Identify which cell holds the provided text, then report its (x, y) central coordinate. 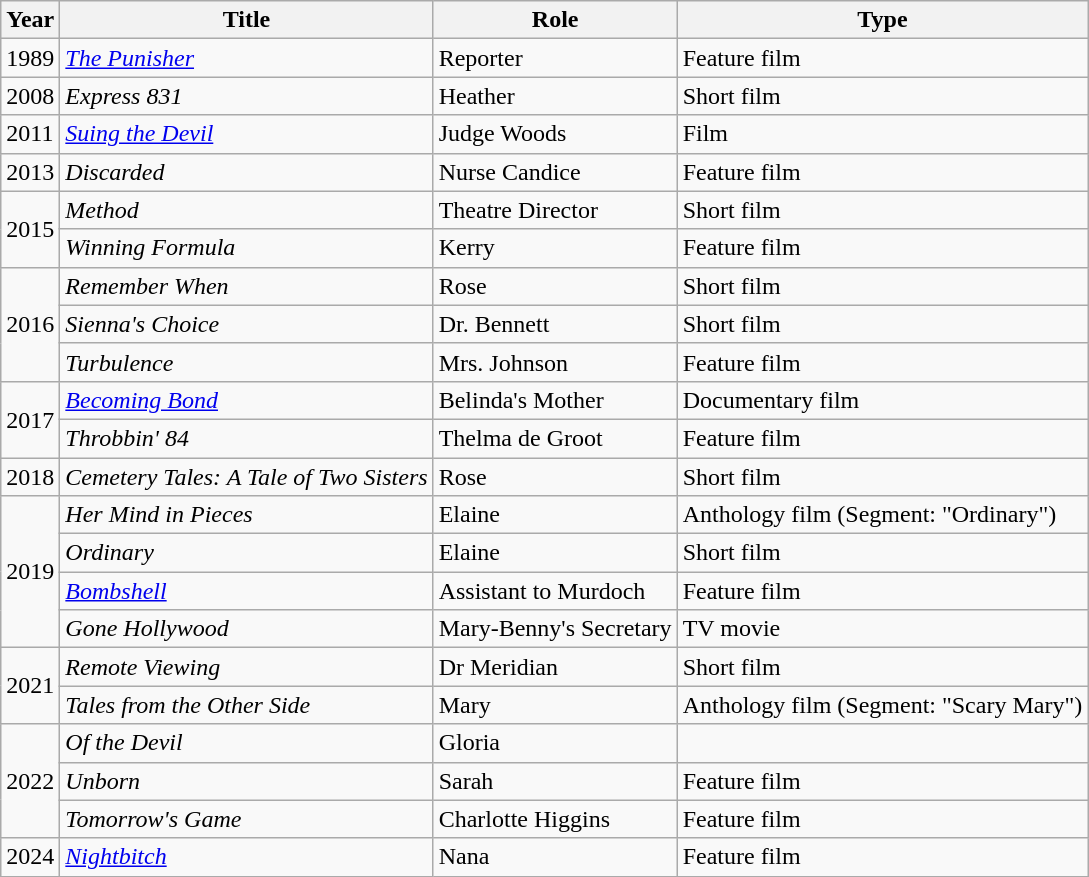
Year (30, 20)
Unborn (246, 781)
Of the Devil (246, 743)
Tales from the Other Side (246, 705)
Ordinary (246, 553)
2013 (30, 172)
Winning Formula (246, 248)
Title (246, 20)
Type (882, 20)
Throbbin' 84 (246, 438)
2024 (30, 857)
Assistant to Murdoch (555, 591)
2011 (30, 134)
Mary (555, 705)
The Punisher (246, 58)
Judge Woods (555, 134)
Film (882, 134)
Remember When (246, 286)
Cemetery Tales: A Tale of Two Sisters (246, 477)
Method (246, 210)
Discarded (246, 172)
Charlotte Higgins (555, 819)
Tomorrow's Game (246, 819)
Becoming Bond (246, 400)
Suing the Devil (246, 134)
Mary-Benny's Secretary (555, 629)
1989 (30, 58)
Role (555, 20)
2022 (30, 781)
Nightbitch (246, 857)
Sienna's Choice (246, 324)
Dr. Bennett (555, 324)
Anthology film (Segment: "Scary Mary") (882, 705)
Anthology film (Segment: "Ordinary") (882, 515)
2015 (30, 229)
Dr Meridian (555, 667)
Gone Hollywood (246, 629)
Thelma de Groot (555, 438)
Heather (555, 96)
Remote Viewing (246, 667)
Kerry (555, 248)
Express 831 (246, 96)
Her Mind in Pieces (246, 515)
Nana (555, 857)
Reporter (555, 58)
Sarah (555, 781)
Documentary film (882, 400)
Turbulence (246, 362)
2018 (30, 477)
Mrs. Johnson (555, 362)
Gloria (555, 743)
2019 (30, 572)
2021 (30, 686)
Theatre Director (555, 210)
TV movie (882, 629)
Nurse Candice (555, 172)
2008 (30, 96)
2017 (30, 419)
Belinda's Mother (555, 400)
2016 (30, 324)
Bombshell (246, 591)
